Return [x, y] of the center of cell containing provided text 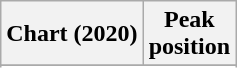
Chart (2020) [72, 34]
Peakposition [189, 34]
